Scan for the cell matching the given text and deliver its (x, y) coordinate at center. 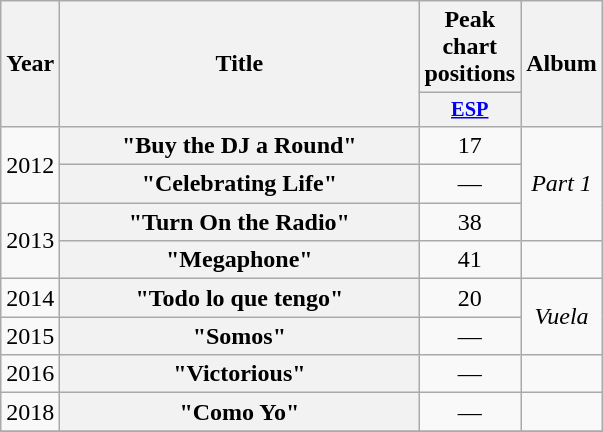
"Como Yo" (240, 412)
41 (470, 260)
Peak chart positions (470, 47)
2012 (30, 164)
"Buy the DJ a Round" (240, 145)
"Celebrating Life" (240, 184)
17 (470, 145)
2013 (30, 241)
Title (240, 64)
Vuela (562, 317)
38 (470, 222)
"Somos" (240, 336)
2014 (30, 298)
"Victorious" (240, 374)
Album (562, 64)
2015 (30, 336)
Year (30, 64)
"Todo lo que tengo" (240, 298)
2016 (30, 374)
"Turn On the Radio" (240, 222)
Part 1 (562, 183)
20 (470, 298)
"Megaphone" (240, 260)
2018 (30, 412)
ESP (470, 110)
